Locate the cell with the specified text and output its (X, Y) center coordinate. 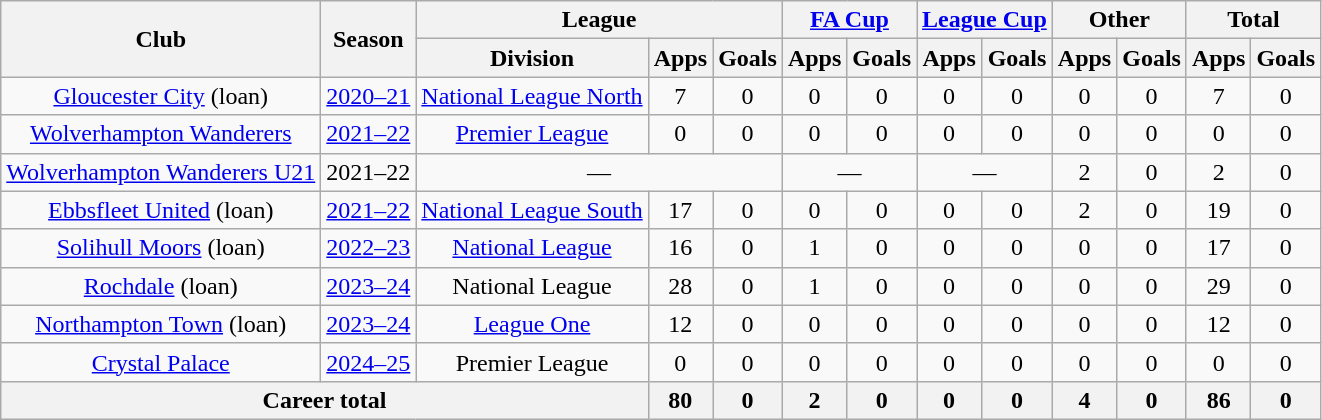
Gloucester City (loan) (161, 96)
Other (1119, 20)
Career total (324, 400)
League (600, 20)
National League North (532, 96)
National League South (532, 210)
Rochdale (loan) (161, 286)
16 (680, 248)
Wolverhampton Wanderers U21 (161, 172)
Solihull Moors (loan) (161, 248)
Total (1253, 20)
2020–21 (368, 96)
Crystal Palace (161, 362)
Wolverhampton Wanderers (161, 134)
Season (368, 39)
Club (161, 39)
80 (680, 400)
2024–25 (368, 362)
2022–23 (368, 248)
29 (1218, 286)
League Cup (985, 20)
Ebbsfleet United (loan) (161, 210)
Northampton Town (loan) (161, 324)
League One (532, 324)
FA Cup (849, 20)
86 (1218, 400)
4 (1084, 400)
28 (680, 286)
19 (1218, 210)
Division (532, 58)
